From the cell containing the given text, extract its center point as [x, y] coordinate. 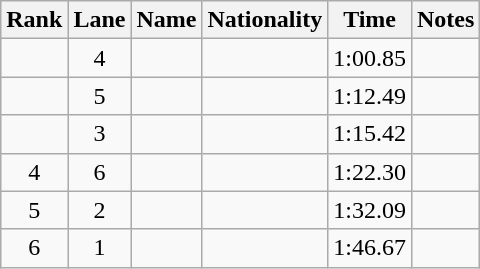
3 [100, 134]
1 [100, 248]
1:15.42 [370, 134]
1:22.30 [370, 172]
Time [370, 20]
Name [166, 20]
1:00.85 [370, 58]
1:46.67 [370, 248]
Rank [34, 20]
Notes [445, 20]
2 [100, 210]
1:12.49 [370, 96]
Nationality [265, 20]
Lane [100, 20]
1:32.09 [370, 210]
